Return [x, y] of the center of cell containing provided text 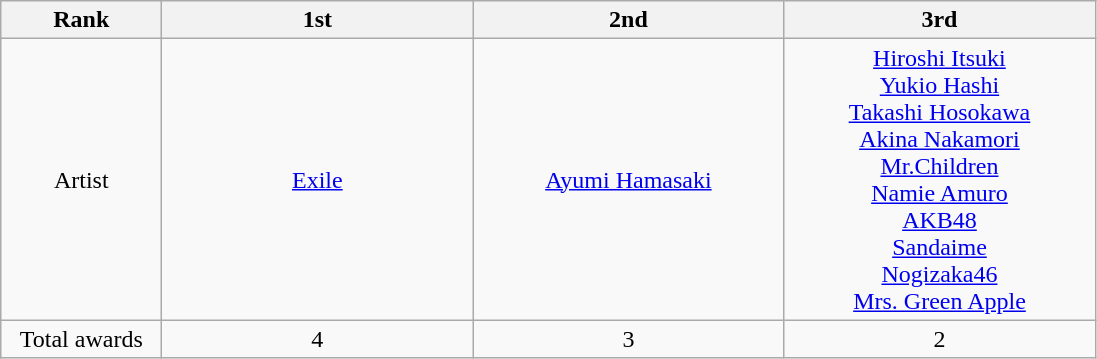
Artist [82, 180]
Exile [318, 180]
Total awards [82, 339]
2nd [628, 20]
Hiroshi ItsukiYukio HashiTakashi HosokawaAkina NakamoriMr.ChildrenNamie AmuroAKB48SandaimeNogizaka46Mrs. Green Apple [940, 180]
2 [940, 339]
Ayumi Hamasaki [628, 180]
1st [318, 20]
3 [628, 339]
4 [318, 339]
Rank [82, 20]
3rd [940, 20]
